From the cell containing the given text, extract its center point as (X, Y) coordinate. 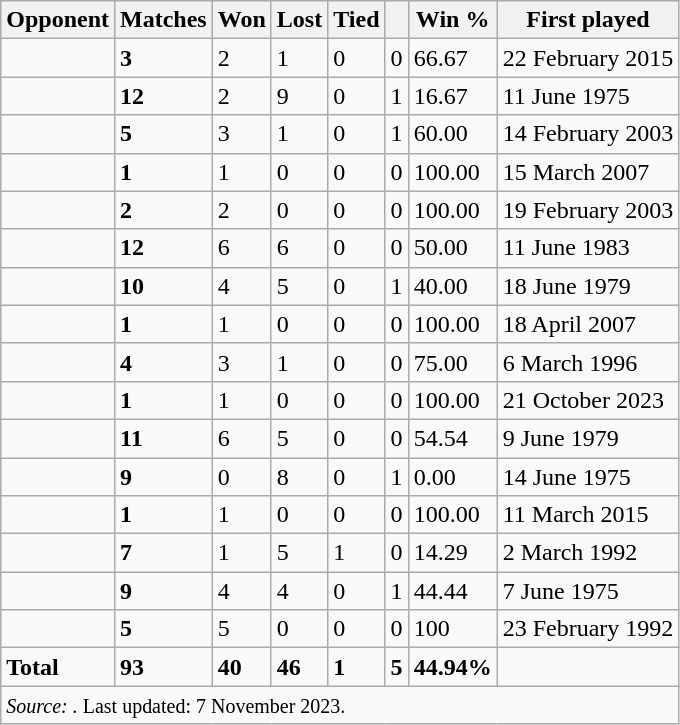
11 June 1983 (588, 248)
40 (242, 667)
Total (58, 667)
Lost (299, 20)
93 (164, 667)
9 June 1979 (588, 438)
22 February 2015 (588, 58)
23 February 1992 (588, 629)
11 (164, 438)
First played (588, 20)
8 (299, 477)
21 October 2023 (588, 400)
Win % (452, 20)
46 (299, 667)
Won (242, 20)
18 June 1979 (588, 286)
44.94% (452, 667)
44.44 (452, 591)
14 February 2003 (588, 134)
2 March 1992 (588, 553)
18 April 2007 (588, 324)
Opponent (58, 20)
100 (452, 629)
19 February 2003 (588, 210)
75.00 (452, 362)
66.67 (452, 58)
Source: . Last updated: 7 November 2023. (340, 705)
14 June 1975 (588, 477)
11 June 1975 (588, 96)
10 (164, 286)
40.00 (452, 286)
6 March 1996 (588, 362)
Matches (164, 20)
14.29 (452, 553)
7 (164, 553)
11 March 2015 (588, 515)
60.00 (452, 134)
54.54 (452, 438)
7 June 1975 (588, 591)
16.67 (452, 96)
50.00 (452, 248)
Tied (356, 20)
15 March 2007 (588, 172)
0.00 (452, 477)
